Scan for the cell matching the given text and deliver its (x, y) coordinate at center. 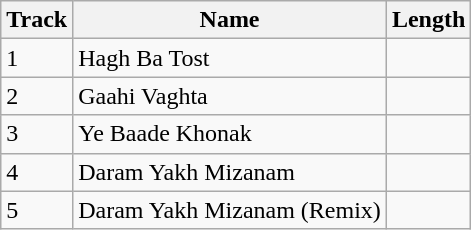
4 (37, 172)
3 (37, 134)
1 (37, 58)
Track (37, 20)
Daram Yakh Mizanam (230, 172)
Ye Baade Khonak (230, 134)
Name (230, 20)
Length (428, 20)
Gaahi Vaghta (230, 96)
Daram Yakh Mizanam (Remix) (230, 210)
2 (37, 96)
Hagh Ba Tost (230, 58)
5 (37, 210)
